From the cell containing the given text, extract its center point as (X, Y) coordinate. 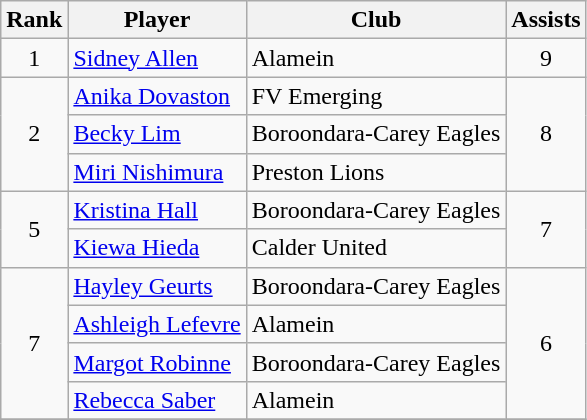
Rank (34, 20)
9 (546, 58)
Miri Nishimura (157, 172)
8 (546, 134)
Club (376, 20)
FV Emerging (376, 96)
Calder United (376, 248)
Preston Lions (376, 172)
Ashleigh Lefevre (157, 324)
Hayley Geurts (157, 286)
Rebecca Saber (157, 400)
Assists (546, 20)
5 (34, 229)
Anika Dovaston (157, 96)
Sidney Allen (157, 58)
Becky Lim (157, 134)
Kristina Hall (157, 210)
Margot Robinne (157, 362)
Player (157, 20)
6 (546, 343)
1 (34, 58)
Kiewa Hieda (157, 248)
2 (34, 134)
